Capture the cell that displays the provided text and extract its [x, y] central coordinate. 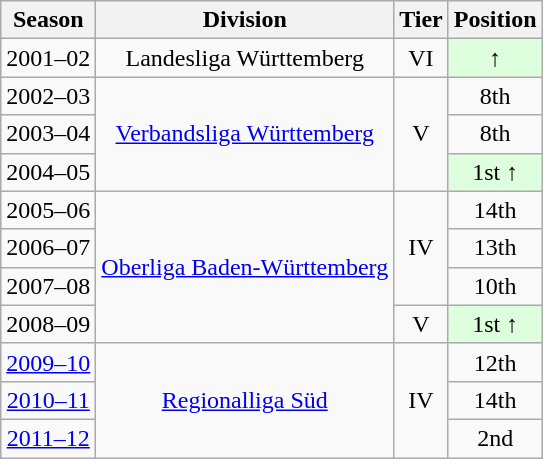
10th [495, 286]
2nd [495, 438]
2010–11 [48, 400]
Landesliga Württemberg [245, 58]
2003–04 [48, 134]
Division [245, 20]
2008–09 [48, 324]
2004–05 [48, 172]
2009–10 [48, 362]
Oberliga Baden-Württemberg [245, 267]
VI [422, 58]
13th [495, 248]
2002–03 [48, 96]
2011–12 [48, 438]
2006–07 [48, 248]
Season [48, 20]
Regionalliga Süd [245, 400]
12th [495, 362]
Verbandsliga Württemberg [245, 134]
Position [495, 20]
2001–02 [48, 58]
↑ [495, 58]
Tier [422, 20]
2007–08 [48, 286]
2005–06 [48, 210]
